Return [x, y] of the center of cell containing provided text 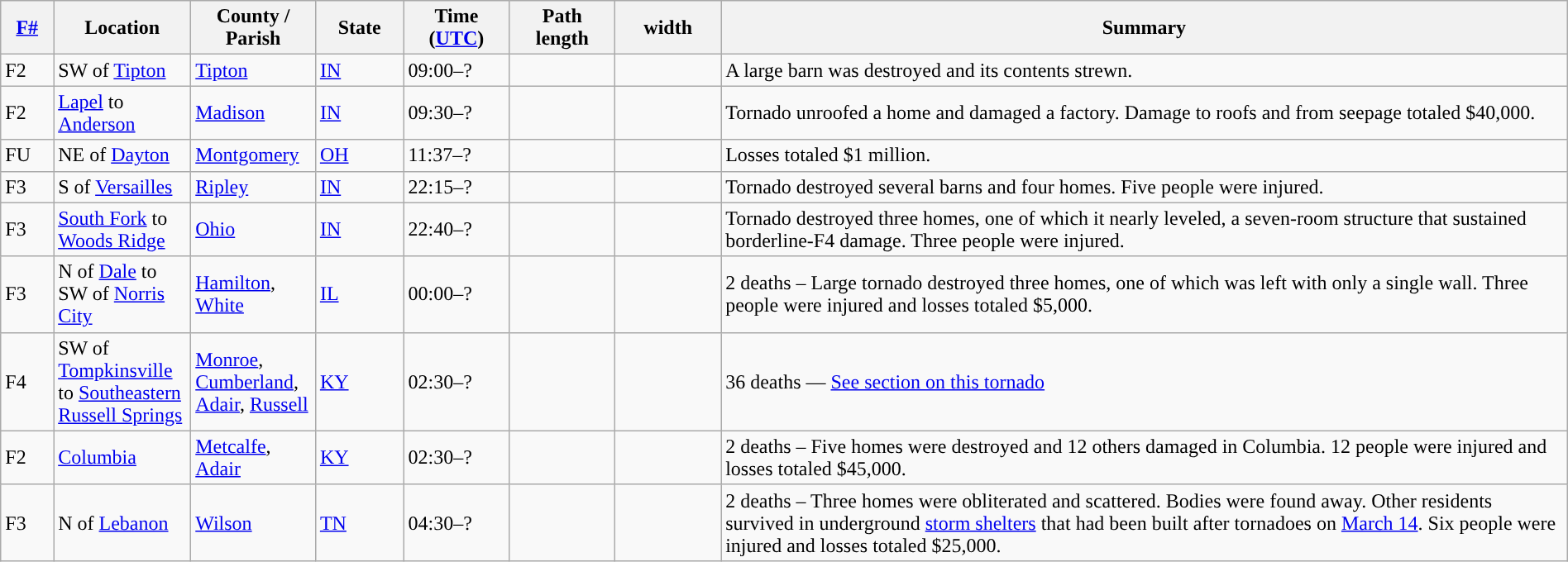
IL [359, 294]
Time (UTC) [457, 28]
Ripley [253, 187]
11:37–? [457, 155]
Monroe, Cumberland, Adair, Russell [253, 382]
Columbia [122, 458]
South Fork to Woods Ridge [122, 230]
36 deaths — See section on this tornado [1145, 382]
NE of Dayton [122, 155]
Losses totaled $1 million. [1145, 155]
Path length [562, 28]
04:30–? [457, 522]
Tipton [253, 70]
OH [359, 155]
County / Parish [253, 28]
Metcalfe, Adair [253, 458]
09:00–? [457, 70]
Tornado destroyed several barns and four homes. Five people were injured. [1145, 187]
Hamilton, White [253, 294]
State [359, 28]
N of Lebanon [122, 522]
Montgomery [253, 155]
width [668, 28]
F# [27, 28]
00:00–? [457, 294]
S of Versailles [122, 187]
SW of Tipton [122, 70]
Summary [1145, 28]
A large barn was destroyed and its contents strewn. [1145, 70]
Tornado destroyed three homes, one of which it nearly leveled, a seven-room structure that sustained borderline-F4 damage. Three people were injured. [1145, 230]
Wilson [253, 522]
22:40–? [457, 230]
Ohio [253, 230]
TN [359, 522]
FU [27, 155]
N of Dale to SW of Norris City [122, 294]
Madison [253, 112]
Lapel to Anderson [122, 112]
22:15–? [457, 187]
Tornado unroofed a home and damaged a factory. Damage to roofs and from seepage totaled $40,000. [1145, 112]
SW of Tompkinsville to Southeastern Russell Springs [122, 382]
2 deaths – Five homes were destroyed and 12 others damaged in Columbia. 12 people were injured and losses totaled $45,000. [1145, 458]
09:30–? [457, 112]
2 deaths – Large tornado destroyed three homes, one of which was left with only a single wall. Three people were injured and losses totaled $5,000. [1145, 294]
Location [122, 28]
F4 [27, 382]
